Detect which cell encompasses the target text, then output its (x, y) center coordinate. 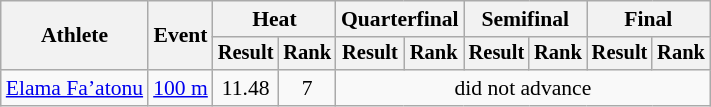
Final (648, 19)
100 m (180, 88)
Quarterfinal (400, 19)
did not advance (523, 88)
Heat (274, 19)
7 (307, 88)
11.48 (246, 88)
Athlete (74, 36)
Event (180, 36)
Elama Fa’atonu (74, 88)
Semifinal (526, 19)
